Capture the cell that displays the provided text and extract its (X, Y) central coordinate. 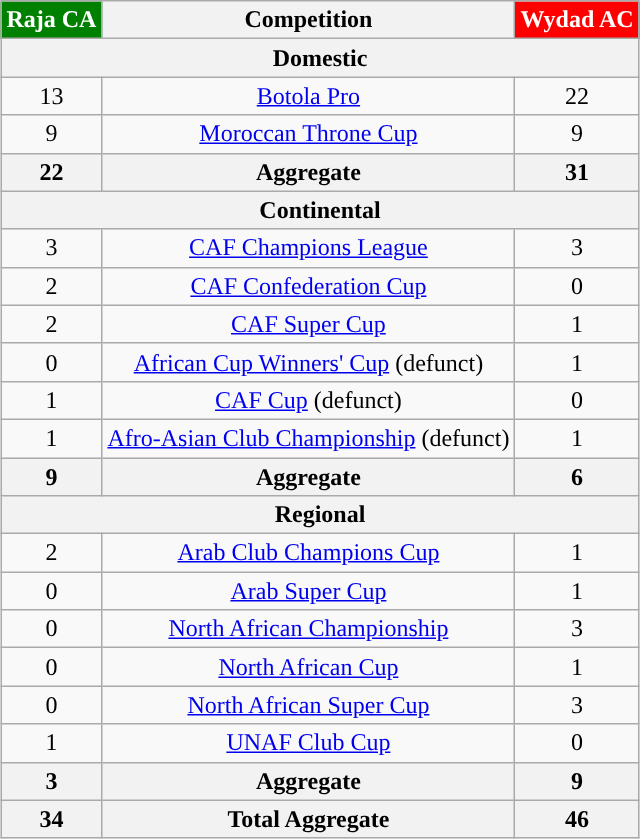
6 (577, 477)
Raja CA (52, 20)
Total Aggregate (308, 819)
13 (52, 96)
CAF Super Cup (308, 324)
Wydad AC (577, 20)
Arab Super Cup (308, 591)
Competition (308, 20)
North African Championship (308, 629)
34 (52, 819)
North African Cup (308, 667)
Continental (320, 210)
UNAF Club Cup (308, 743)
North African Super Cup (308, 705)
African Cup Winners' Cup (defunct) (308, 362)
Afro-Asian Club Championship (defunct) (308, 438)
31 (577, 172)
CAF Champions League (308, 248)
Moroccan Throne Cup (308, 134)
Botola Pro (308, 96)
CAF Confederation Cup (308, 286)
Regional (320, 515)
Arab Club Champions Cup (308, 553)
CAF Cup (defunct) (308, 400)
Domestic (320, 58)
46 (577, 819)
